Output the (X, Y) coordinate of the center of the cell containing the given text.  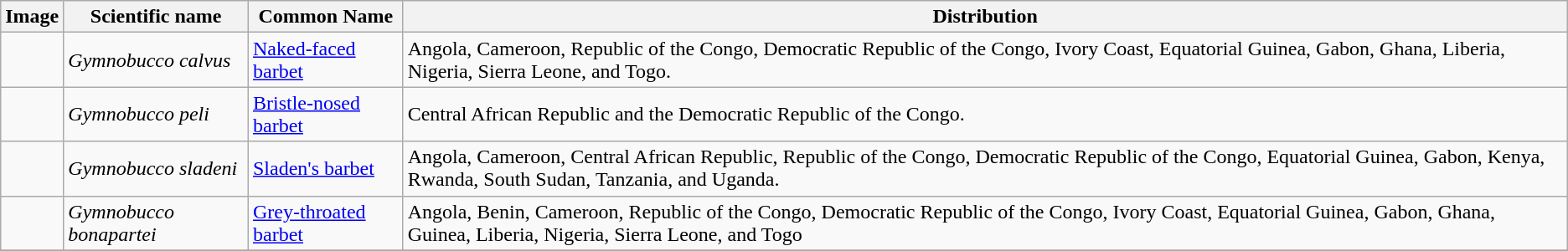
Central African Republic and the Democratic Republic of the Congo. (985, 114)
Gymnobucco peli (156, 114)
Distribution (985, 17)
Scientific name (156, 17)
Grey-throated barbet (325, 223)
Gymnobucco sladeni (156, 169)
Sladen's barbet (325, 169)
Naked-faced barbet (325, 60)
Gymnobucco calvus (156, 60)
Bristle-nosed barbet (325, 114)
Image (32, 17)
Common Name (325, 17)
Gymnobucco bonapartei (156, 223)
